Provide the [x, y] coordinate of the cell's center where the given text is located.  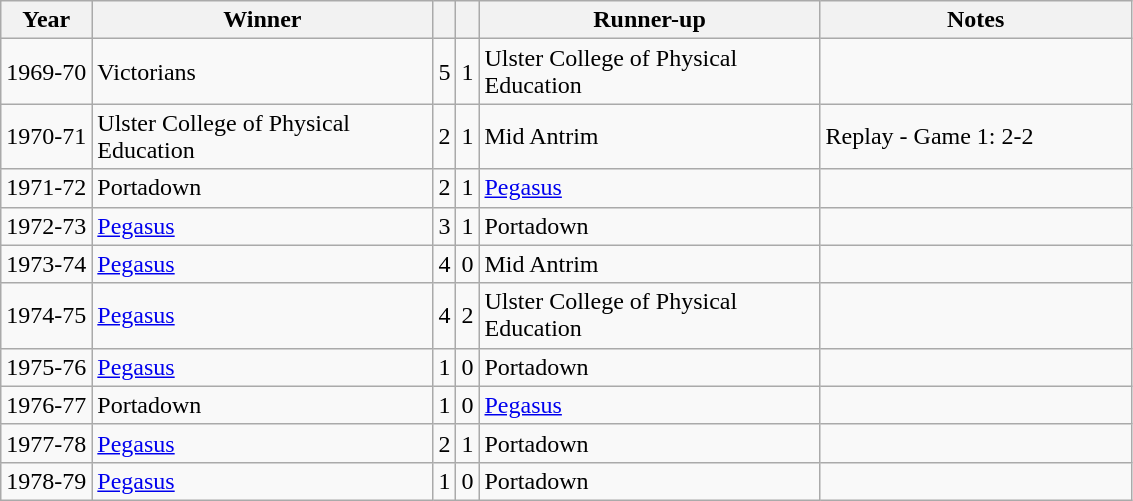
1970-71 [46, 136]
1973-74 [46, 264]
5 [444, 72]
1969-70 [46, 72]
1971-72 [46, 188]
1977-78 [46, 443]
1972-73 [46, 226]
Victorians [262, 72]
Runner-up [650, 20]
1975-76 [46, 367]
Year [46, 20]
3 [444, 226]
1978-79 [46, 481]
Replay - Game 1: 2-2 [976, 136]
Winner [262, 20]
1974-75 [46, 316]
Notes [976, 20]
1976-77 [46, 405]
